Pinpoint the cell where the given text exists, returning its [x, y] midpoint coordinate. 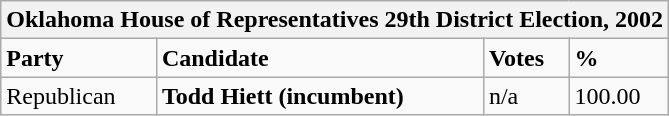
Republican [79, 96]
100.00 [619, 96]
Votes [526, 58]
n/a [526, 96]
Party [79, 58]
Oklahoma House of Representatives 29th District Election, 2002 [335, 20]
Candidate [320, 58]
% [619, 58]
Todd Hiett (incumbent) [320, 96]
